Locate the cell with the specified text and output its (x, y) center coordinate. 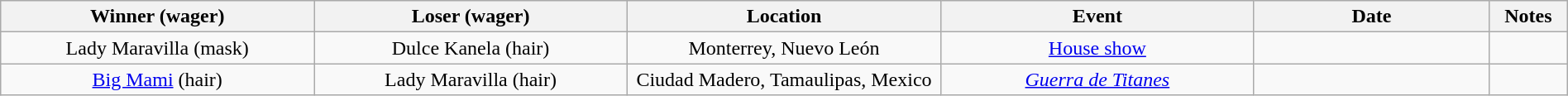
Notes (1528, 17)
Winner (wager) (157, 17)
Lady Maravilla (mask) (157, 48)
Location (784, 17)
Monterrey, Nuevo León (784, 48)
Big Mami (hair) (157, 79)
Loser (wager) (471, 17)
Ciudad Madero, Tamaulipas, Mexico (784, 79)
Event (1097, 17)
Lady Maravilla (hair) (471, 79)
Guerra de Titanes (1097, 79)
House show (1097, 48)
Date (1371, 17)
Dulce Kanela (hair) (471, 48)
